Locate the cell with the specified text and output its (X, Y) center coordinate. 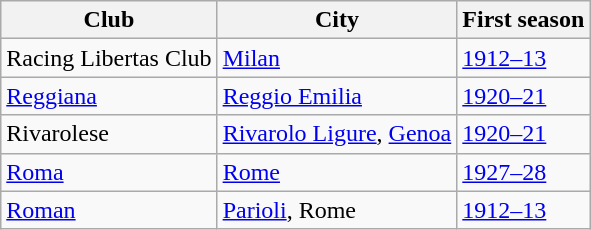
Parioli, Rome (337, 210)
Milan (337, 58)
First season (524, 20)
Rivarolese (109, 134)
Reggio Emilia (337, 96)
1927–28 (524, 172)
Racing Libertas Club (109, 58)
Reggiana (109, 96)
Roma (109, 172)
Rome (337, 172)
City (337, 20)
Club (109, 20)
Roman (109, 210)
Rivarolo Ligure, Genoa (337, 134)
